Detect which cell encompasses the target text, then output its (x, y) center coordinate. 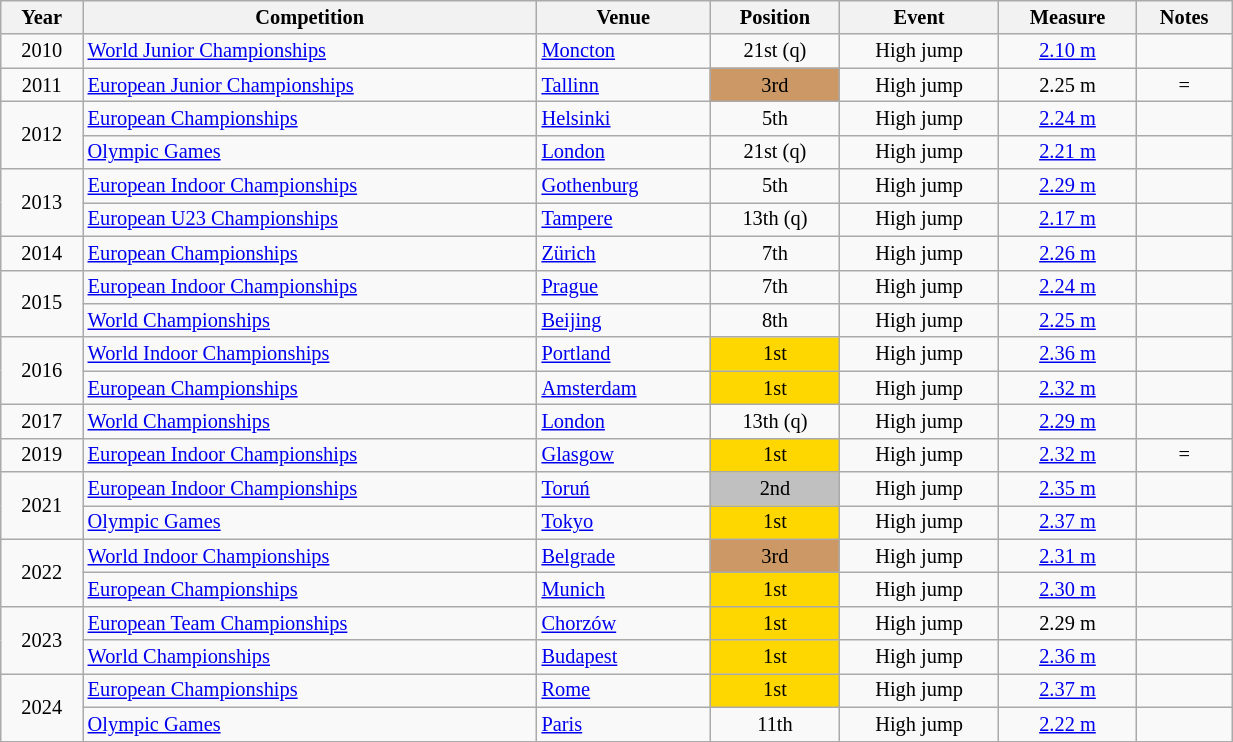
Gothenburg (624, 186)
European Junior Championships (310, 85)
Rome (624, 690)
Year (42, 17)
Paris (624, 724)
Toruń (624, 489)
2nd (775, 489)
Zürich (624, 253)
2010 (42, 51)
Chorzów (624, 623)
2.21 m (1067, 152)
2024 (42, 706)
Tampere (624, 219)
World Junior Championships (310, 51)
Budapest (624, 657)
11th (775, 724)
Tallinn (624, 85)
European Team Championships (310, 623)
2019 (42, 455)
Belgrade (624, 556)
Glasgow (624, 455)
2017 (42, 421)
Munich (624, 589)
Prague (624, 287)
2.26 m (1067, 253)
2015 (42, 304)
2.10 m (1067, 51)
Portland (624, 354)
European U23 Championships (310, 219)
2013 (42, 202)
Tokyo (624, 522)
2016 (42, 370)
2.30 m (1067, 589)
2.31 m (1067, 556)
2012 (42, 134)
Measure (1067, 17)
2.35 m (1067, 489)
Beijing (624, 320)
2.17 m (1067, 219)
2014 (42, 253)
Competition (310, 17)
Venue (624, 17)
Notes (1184, 17)
8th (775, 320)
2011 (42, 85)
Helsinki (624, 118)
Moncton (624, 51)
2023 (42, 640)
Amsterdam (624, 388)
2021 (42, 506)
Position (775, 17)
2022 (42, 572)
Event (919, 17)
2.22 m (1067, 724)
